Locate the cell with the specified text and output its [x, y] center coordinate. 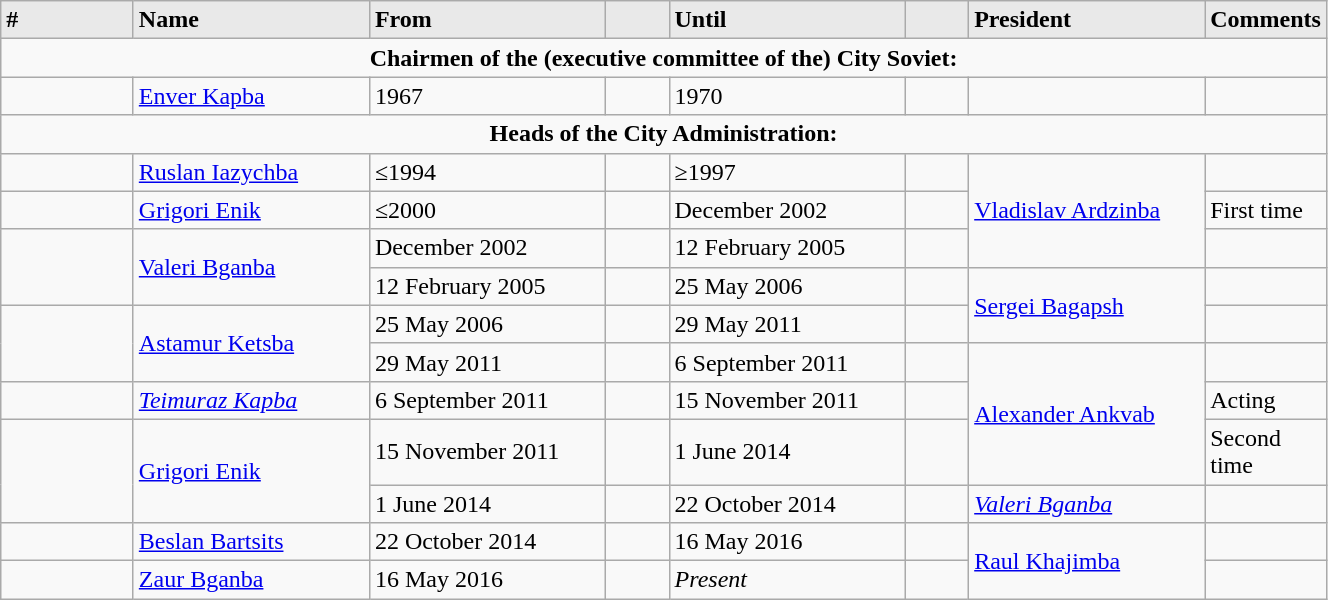
1970 [787, 96]
Acting [1266, 400]
Present [787, 580]
Comments [1266, 20]
Raul Khajimba [1087, 561]
Alexander Ankvab [1087, 414]
1967 [487, 96]
From [487, 20]
≥1997 [787, 172]
Second time [1266, 452]
Enver Kapba [251, 96]
President [1087, 20]
Chairmen of the (executive committee of the) City Soviet: [664, 58]
Heads of the City Administration: [664, 134]
First time [1266, 210]
≤2000 [487, 210]
Name [251, 20]
Ruslan Iazychba [251, 172]
≤1994 [487, 172]
Zaur Bganba [251, 580]
Vladislav Ardzinba [1087, 210]
Sergei Bagapsh [1087, 305]
Until [787, 20]
Beslan Bartsits [251, 542]
# [68, 20]
Astamur Ketsba [251, 343]
Teimuraz Kapba [251, 400]
